For the text-containing cell, return its midpoint in [x, y] coordinate format. 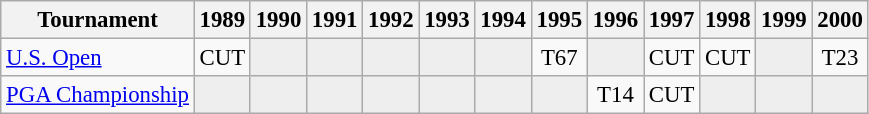
1993 [447, 20]
1995 [559, 20]
1990 [278, 20]
1991 [335, 20]
1996 [615, 20]
1999 [784, 20]
T67 [559, 58]
PGA Championship [98, 95]
Tournament [98, 20]
1998 [728, 20]
1992 [391, 20]
U.S. Open [98, 58]
T23 [840, 58]
1997 [672, 20]
1989 [222, 20]
2000 [840, 20]
1994 [503, 20]
T14 [615, 95]
